Return [x, y] of the center of cell containing provided text 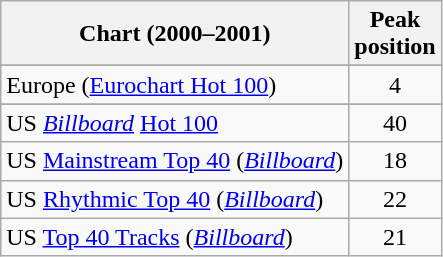
18 [395, 161]
40 [395, 123]
US Rhythmic Top 40 (Billboard) [175, 199]
Peakposition [395, 34]
21 [395, 237]
Chart (2000–2001) [175, 34]
US Mainstream Top 40 (Billboard) [175, 161]
4 [395, 85]
US Top 40 Tracks (Billboard) [175, 237]
US Billboard Hot 100 [175, 123]
Europe (Eurochart Hot 100) [175, 85]
22 [395, 199]
